Locate the cell with the specified text and output its [X, Y] center coordinate. 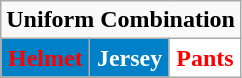
Helmet [46, 58]
Jersey [130, 58]
Pants [204, 58]
Uniform Combination [121, 20]
